Locate the cell with the specified text and output its [X, Y] center coordinate. 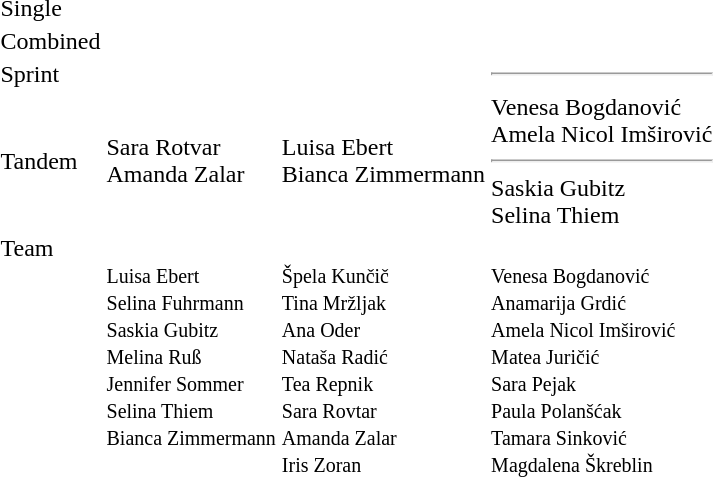
Sara RotvarAmanda Zalar [191, 161]
Luisa EbertBianca Zimmermann [383, 161]
